Identify which cell holds the provided text, then report its (X, Y) central coordinate. 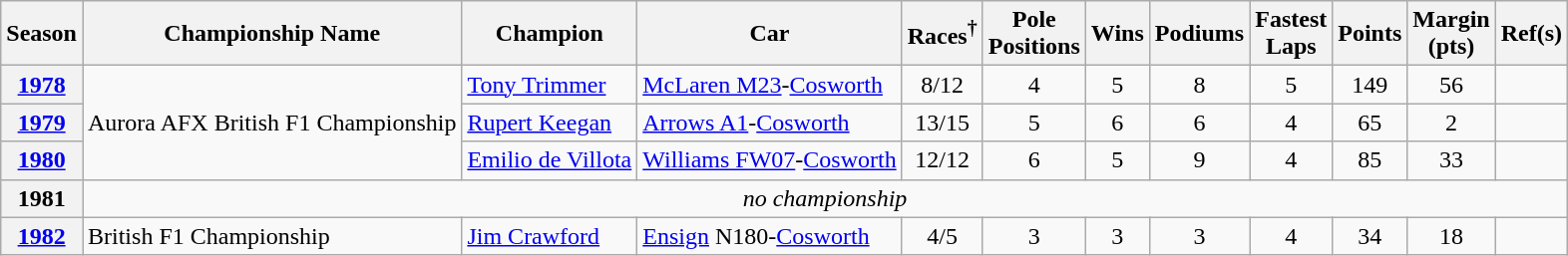
8 (1199, 85)
Points (1371, 34)
9 (1199, 160)
2 (1451, 123)
Ensign N180-Cosworth (770, 236)
18 (1451, 236)
British F1 Championship (271, 236)
8/12 (942, 85)
1978 (42, 85)
Margin(pts) (1451, 34)
1982 (42, 236)
13/15 (942, 123)
Season (42, 34)
Wins (1117, 34)
33 (1451, 160)
Podiums (1199, 34)
Tony Trimmer (550, 85)
65 (1371, 123)
Arrows A1-Cosworth (770, 123)
1979 (42, 123)
Emilio de Villota (550, 160)
Rupert Keegan (550, 123)
FastestLaps (1291, 34)
Championship Name (271, 34)
56 (1451, 85)
Ref(s) (1531, 34)
12/12 (942, 160)
PolePositions (1033, 34)
Jim Crawford (550, 236)
1981 (42, 198)
34 (1371, 236)
85 (1371, 160)
no championship (824, 198)
Champion (550, 34)
Williams FW07-Cosworth (770, 160)
1980 (42, 160)
149 (1371, 85)
Races† (942, 34)
McLaren M23-Cosworth (770, 85)
Car (770, 34)
4/5 (942, 236)
Aurora AFX British F1 Championship (271, 123)
